Return the [x, y] coordinate for the center point of the cell that contains the specified text.  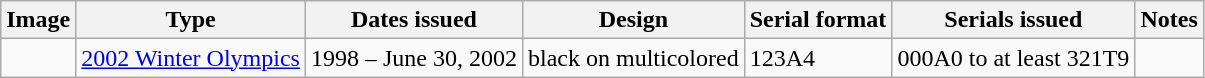
2002 Winter Olympics [191, 58]
black on multicolored [633, 58]
000A0 to at least 321T9 [1014, 58]
Serial format [818, 20]
Notes [1169, 20]
1998 – June 30, 2002 [414, 58]
Serials issued [1014, 20]
Design [633, 20]
Dates issued [414, 20]
123A4 [818, 58]
Image [38, 20]
Type [191, 20]
